Output the (X, Y) coordinate of the center of the cell containing the given text.  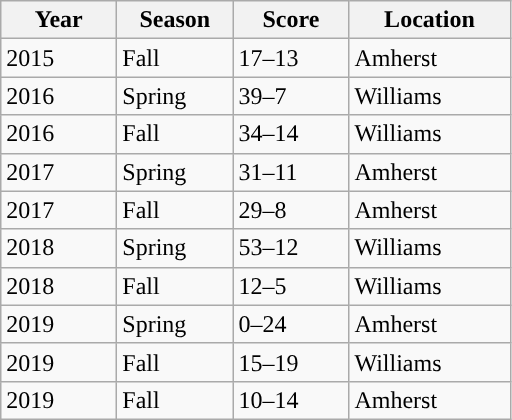
53–12 (291, 248)
34–14 (291, 134)
Season (175, 20)
0–24 (291, 324)
12–5 (291, 286)
Year (59, 20)
39–7 (291, 96)
29–8 (291, 210)
17–13 (291, 58)
15–19 (291, 362)
31–11 (291, 172)
Location (430, 20)
Score (291, 20)
10–14 (291, 400)
2015 (59, 58)
